Detect which cell encompasses the target text, then output its [X, Y] center coordinate. 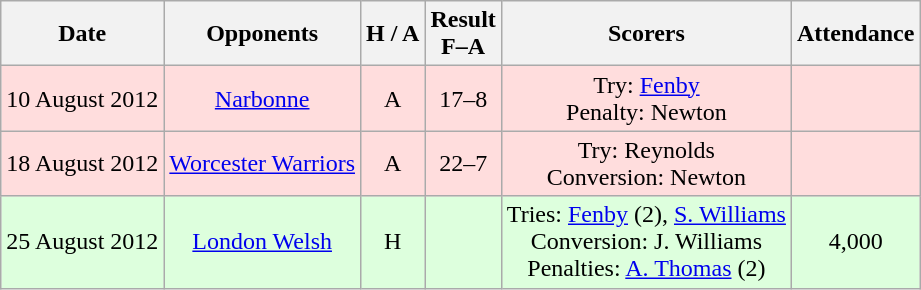
Opponents [262, 34]
H / A [393, 34]
Tries: Fenby (2), S. Williams Conversion: J. Williams Penalties: A. Thomas (2) [646, 242]
Scorers [646, 34]
Try: Reynolds Conversion: Newton [646, 164]
Attendance [855, 34]
H [393, 242]
22–7 [463, 164]
4,000 [855, 242]
10 August 2012 [82, 98]
Worcester Warriors [262, 164]
Date [82, 34]
25 August 2012 [82, 242]
Narbonne [262, 98]
Try: Fenby Penalty: Newton [646, 98]
ResultF–A [463, 34]
London Welsh [262, 242]
17–8 [463, 98]
18 August 2012 [82, 164]
